Pinpoint the cell where the given text exists, returning its [x, y] midpoint coordinate. 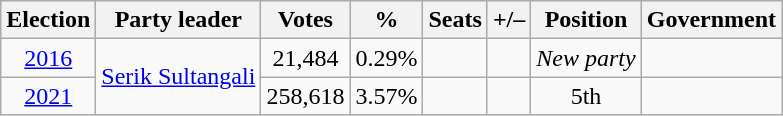
258,618 [306, 96]
3.57% [386, 96]
Position [586, 20]
2016 [48, 58]
21,484 [306, 58]
New party [586, 58]
Serik Sultangali [178, 77]
Party leader [178, 20]
Seats [455, 20]
+/– [508, 20]
0.29% [386, 58]
Government [711, 20]
Votes [306, 20]
2021 [48, 96]
5th [586, 96]
Election [48, 20]
% [386, 20]
